Detect which cell encompasses the target text, then output its [x, y] center coordinate. 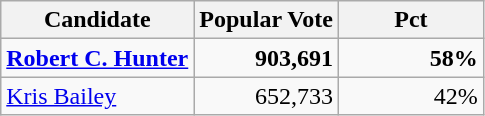
42% [412, 96]
Kris Bailey [98, 96]
Popular Vote [266, 20]
Pct [412, 20]
Robert C. Hunter [98, 58]
Candidate [98, 20]
58% [412, 58]
652,733 [266, 96]
903,691 [266, 58]
